From the cell containing the given text, extract its center point as (X, Y) coordinate. 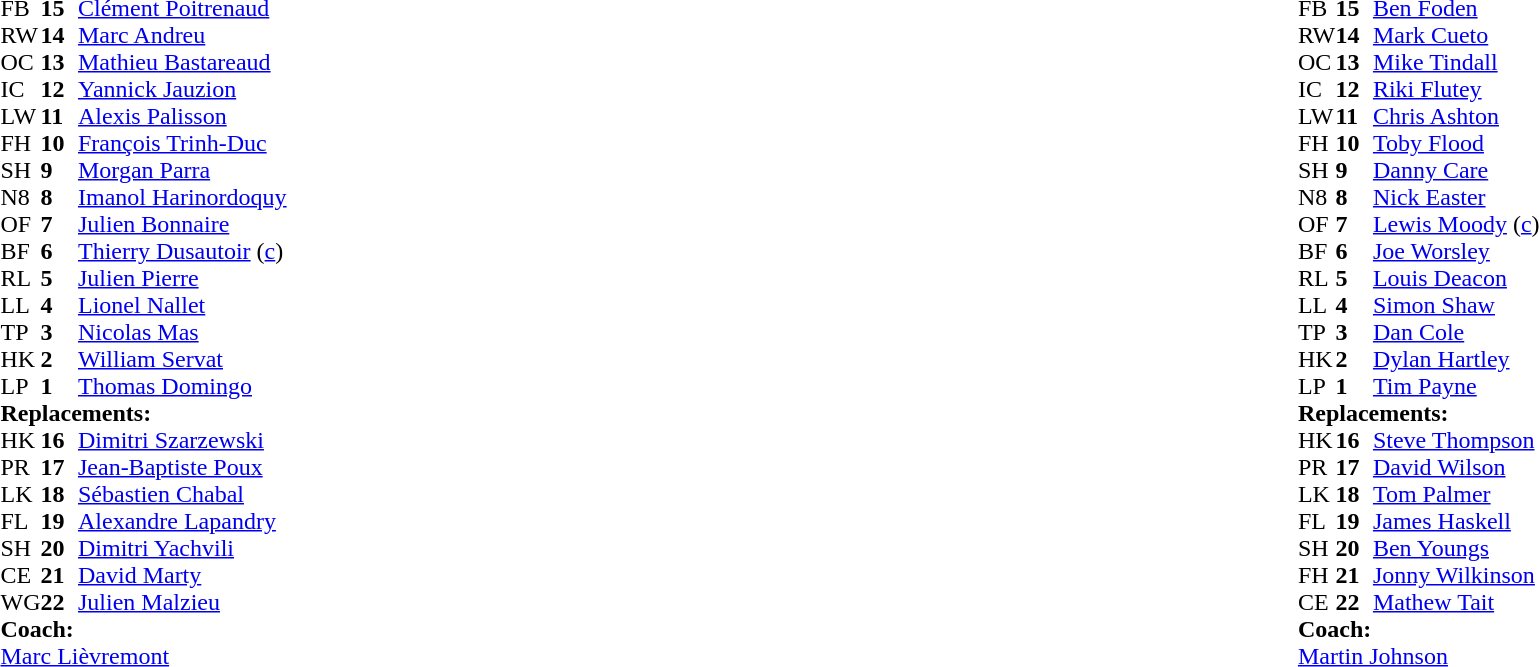
Nicolas Mas (182, 332)
Alexandre Lapandry (182, 522)
Imanol Harinordoquy (182, 198)
Marc Andreu (182, 36)
WG (20, 602)
Julien Pierre (182, 278)
Thierry Dusautoir (c) (182, 252)
Lionel Nallet (182, 306)
Coach: (143, 630)
François Trinh-Duc (182, 144)
Dimitri Szarzewski (182, 440)
Yannick Jauzion (182, 90)
William Servat (182, 360)
Morgan Parra (182, 170)
Dimitri Yachvili (182, 548)
Replacements: (143, 414)
Julien Malzieu (182, 602)
Alexis Palisson (182, 116)
David Marty (182, 576)
Julien Bonnaire (182, 224)
Sébastien Chabal (182, 494)
Mathieu Bastareaud (182, 62)
Thomas Domingo (182, 386)
Jean-Baptiste Poux (182, 468)
